For the text-containing cell, return its midpoint in [x, y] coordinate format. 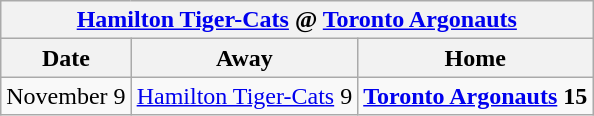
Hamilton Tiger-Cats @ Toronto Argonauts [297, 20]
Date [66, 58]
Hamilton Tiger-Cats 9 [244, 96]
November 9 [66, 96]
Away [244, 58]
Toronto Argonauts 15 [476, 96]
Home [476, 58]
